Return (x, y) of the center of cell containing provided text 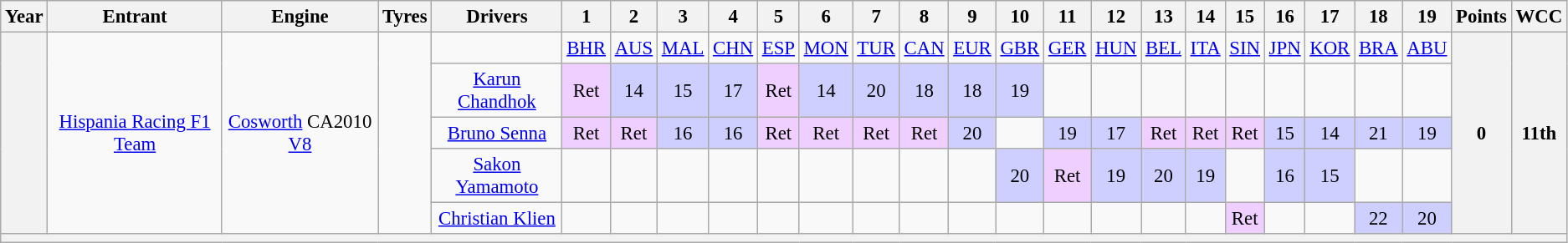
TUR (876, 48)
MON (826, 48)
12 (1116, 17)
Year (24, 17)
Cosworth CA2010 V8 (300, 134)
MAL (683, 48)
5 (778, 17)
Karun Chandhok (497, 90)
ESP (778, 48)
BRA (1379, 48)
Sakon Yamamoto (497, 175)
Tyres (405, 17)
1 (586, 17)
0 (1481, 134)
7 (876, 17)
10 (1019, 17)
8 (924, 17)
BHR (586, 48)
GER (1068, 48)
CHN (733, 48)
KOR (1330, 48)
11 (1068, 17)
ABU (1427, 48)
WCC (1539, 17)
21 (1379, 134)
Christian Klien (497, 219)
CAN (924, 48)
Bruno Senna (497, 134)
3 (683, 17)
GBR (1019, 48)
6 (826, 17)
EUR (972, 48)
SIN (1245, 48)
Entrant (135, 17)
22 (1379, 219)
JPN (1285, 48)
Drivers (497, 17)
11th (1539, 134)
ITA (1205, 48)
BEL (1164, 48)
Engine (300, 17)
9 (972, 17)
Points (1481, 17)
AUS (633, 48)
13 (1164, 17)
4 (733, 17)
HUN (1116, 48)
Hispania Racing F1 Team (135, 134)
2 (633, 17)
